From the cell containing the given text, extract its center point as [x, y] coordinate. 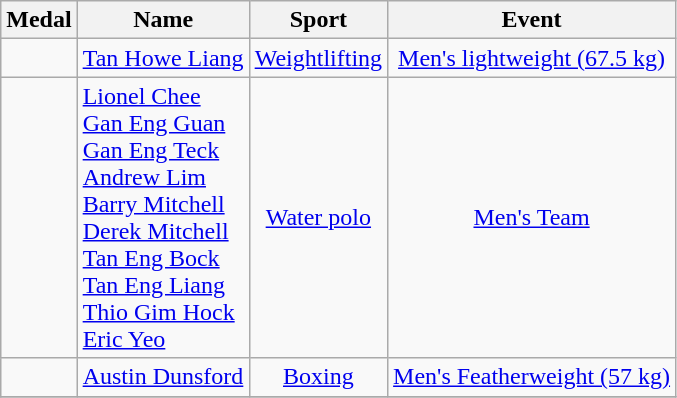
Sport [318, 20]
Lionel CheeGan Eng GuanGan Eng TeckAndrew LimBarry MitchellDerek MitchellTan Eng BockTan Eng LiangThio Gim HockEric Yeo [163, 218]
Men's lightweight (67.5 kg) [532, 58]
Boxing [318, 377]
Men's Featherweight (57 kg) [532, 377]
Water polo [318, 218]
Austin Dunsford [163, 377]
Men's Team [532, 218]
Tan Howe Liang [163, 58]
Name [163, 20]
Weightlifting [318, 58]
Medal [39, 20]
Event [532, 20]
